Detect which cell encompasses the target text, then output its (x, y) center coordinate. 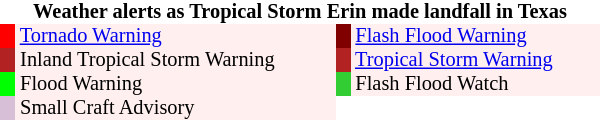
Flash Flood Warning (475, 36)
Small Craft Advisory (175, 108)
Weather alerts as Tropical Storm Erin made landfall in Texas (300, 12)
Tornado Warning (175, 36)
Tropical Storm Warning (475, 60)
Flash Flood Watch (475, 84)
Flood Warning (175, 84)
Inland Tropical Storm Warning (175, 60)
